Determine the [X, Y] coordinate at the center of the cell enclosing the given text.  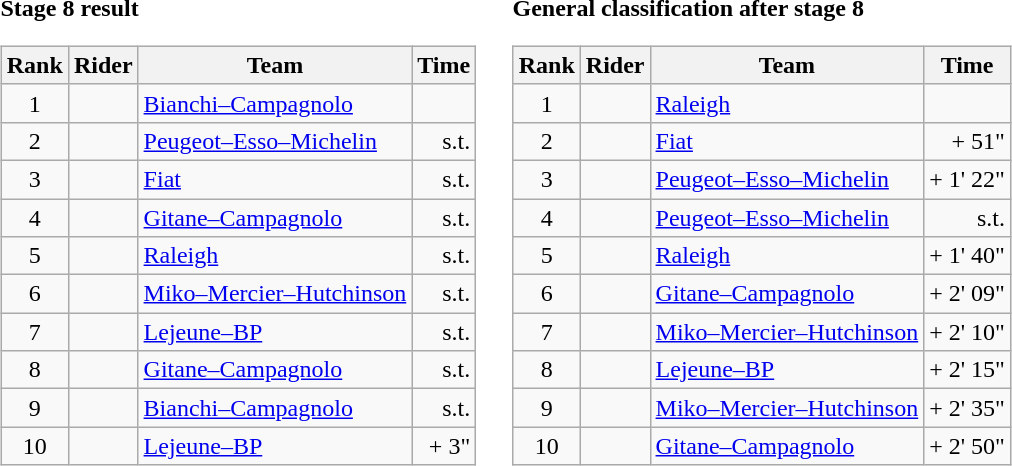
+ 2' 09" [968, 294]
+ 2' 35" [968, 408]
+ 1' 40" [968, 256]
+ 2' 10" [968, 332]
+ 2' 50" [968, 446]
+ 2' 15" [968, 370]
+ 1' 22" [968, 179]
+ 3" [444, 446]
+ 51" [968, 141]
